Return (x, y) of the center of cell containing provided text 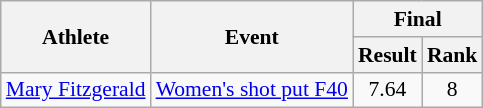
7.64 (388, 90)
Event (252, 36)
Athlete (76, 36)
Final (418, 19)
Women's shot put F40 (252, 90)
8 (452, 90)
Rank (452, 55)
Mary Fitzgerald (76, 90)
Result (388, 55)
